Identify which cell holds the provided text, then report its [x, y] central coordinate. 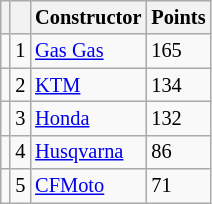
4 [20, 152]
132 [178, 118]
Points [178, 17]
Gas Gas [88, 51]
165 [178, 51]
5 [20, 186]
Husqvarna [88, 152]
2 [20, 85]
134 [178, 85]
CFMoto [88, 186]
71 [178, 186]
KTM [88, 85]
86 [178, 152]
Constructor [88, 17]
1 [20, 51]
Honda [88, 118]
3 [20, 118]
